Provide the (x, y) coordinate of the cell's center where the given text is located.  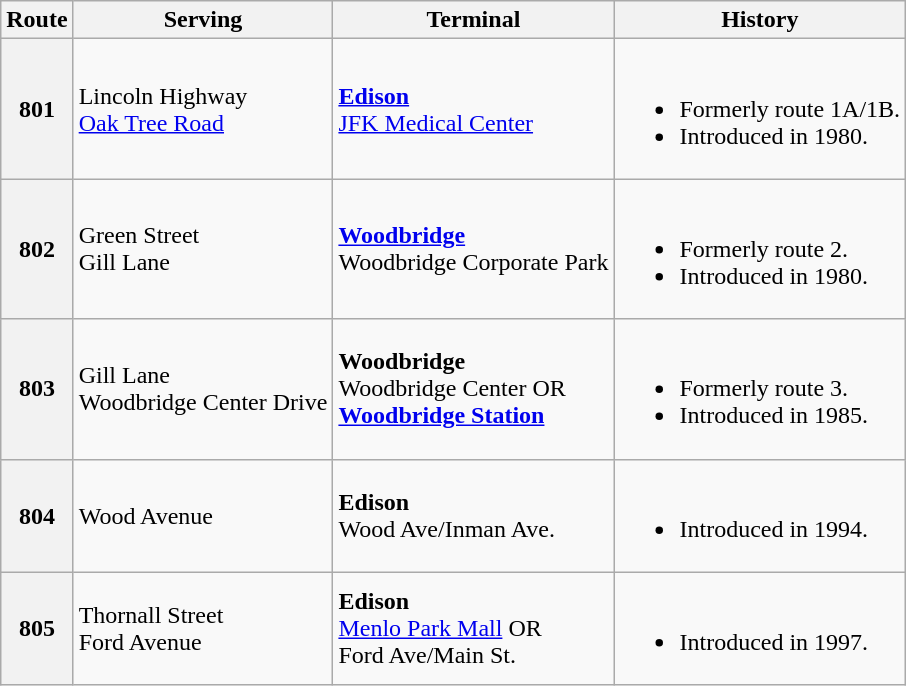
WoodbridgeWoodbridge Center ORWoodbridge Station (474, 389)
Introduced in 1994. (760, 516)
Gill LaneWoodbridge Center Drive (203, 389)
Terminal (474, 20)
WoodbridgeWoodbridge Corporate Park (474, 249)
Introduced in 1997. (760, 628)
EdisonWood Ave/Inman Ave. (474, 516)
Formerly route 2.Introduced in 1980. (760, 249)
801 (37, 109)
Route (37, 20)
Thornall StreetFord Avenue (203, 628)
805 (37, 628)
802 (37, 249)
Wood Avenue (203, 516)
804 (37, 516)
Green StreetGill Lane (203, 249)
Lincoln HighwayOak Tree Road (203, 109)
EdisonMenlo Park Mall ORFord Ave/Main St. (474, 628)
Formerly route 3.Introduced in 1985. (760, 389)
History (760, 20)
EdisonJFK Medical Center (474, 109)
803 (37, 389)
Formerly route 1A/1B.Introduced in 1980. (760, 109)
Serving (203, 20)
